Detect which cell encompasses the target text, then output its [X, Y] center coordinate. 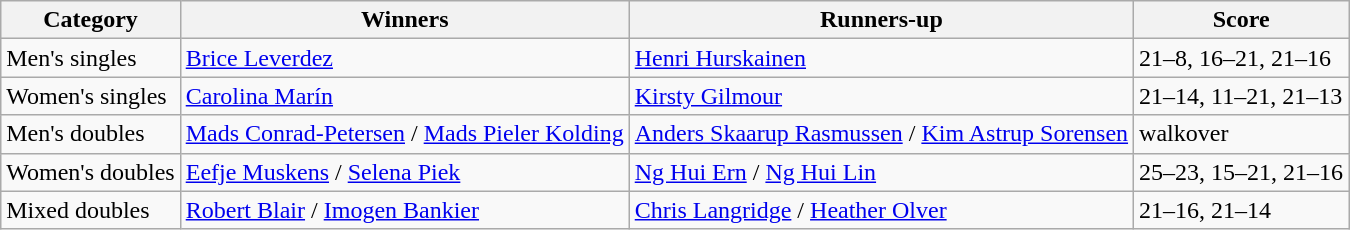
Anders Skaarup Rasmussen / Kim Astrup Sorensen [881, 134]
25–23, 15–21, 21–16 [1242, 172]
21–8, 16–21, 21–16 [1242, 58]
Mixed doubles [90, 210]
Chris Langridge / Heather Olver [881, 210]
Carolina Marín [404, 96]
Score [1242, 20]
walkover [1242, 134]
Men's singles [90, 58]
Kirsty Gilmour [881, 96]
Brice Leverdez [404, 58]
Women's doubles [90, 172]
Men's doubles [90, 134]
Winners [404, 20]
Runners-up [881, 20]
Robert Blair / Imogen Bankier [404, 210]
21–16, 21–14 [1242, 210]
Women's singles [90, 96]
Ng Hui Ern / Ng Hui Lin [881, 172]
21–14, 11–21, 21–13 [1242, 96]
Eefje Muskens / Selena Piek [404, 172]
Henri Hurskainen [881, 58]
Mads Conrad-Petersen / Mads Pieler Kolding [404, 134]
Category [90, 20]
